Capture the cell that displays the provided text and extract its (X, Y) central coordinate. 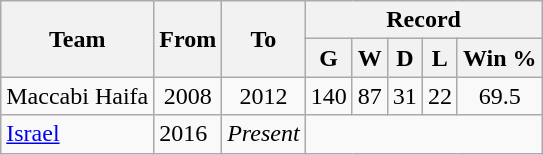
Team (78, 39)
Maccabi Haifa (78, 96)
69.5 (500, 96)
2016 (188, 134)
From (188, 39)
140 (328, 96)
2012 (264, 96)
G (328, 58)
W (370, 58)
22 (440, 96)
87 (370, 96)
2008 (188, 96)
31 (404, 96)
Win % (500, 58)
Israel (78, 134)
Record (424, 20)
Present (264, 134)
D (404, 58)
To (264, 39)
L (440, 58)
